Provide the [x, y] coordinate of the cell's center where the given text is located.  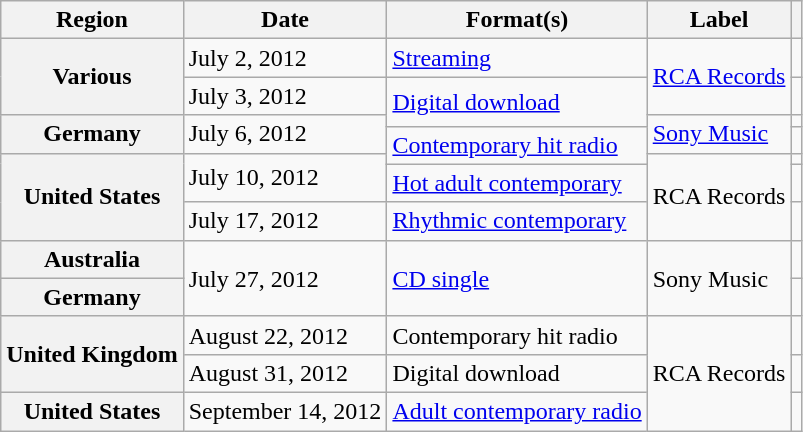
Rhythmic contemporary [517, 221]
United Kingdom [92, 354]
Australia [92, 259]
Date [285, 20]
July 17, 2012 [285, 221]
July 2, 2012 [285, 58]
Various [92, 77]
August 22, 2012 [285, 335]
Streaming [517, 58]
July 6, 2012 [285, 134]
August 31, 2012 [285, 373]
September 14, 2012 [285, 411]
July 27, 2012 [285, 278]
Label [719, 20]
July 10, 2012 [285, 178]
Adult contemporary radio [517, 411]
Region [92, 20]
July 3, 2012 [285, 96]
CD single [517, 278]
Hot adult contemporary [517, 183]
Format(s) [517, 20]
